Capture the cell that displays the provided text and extract its (x, y) central coordinate. 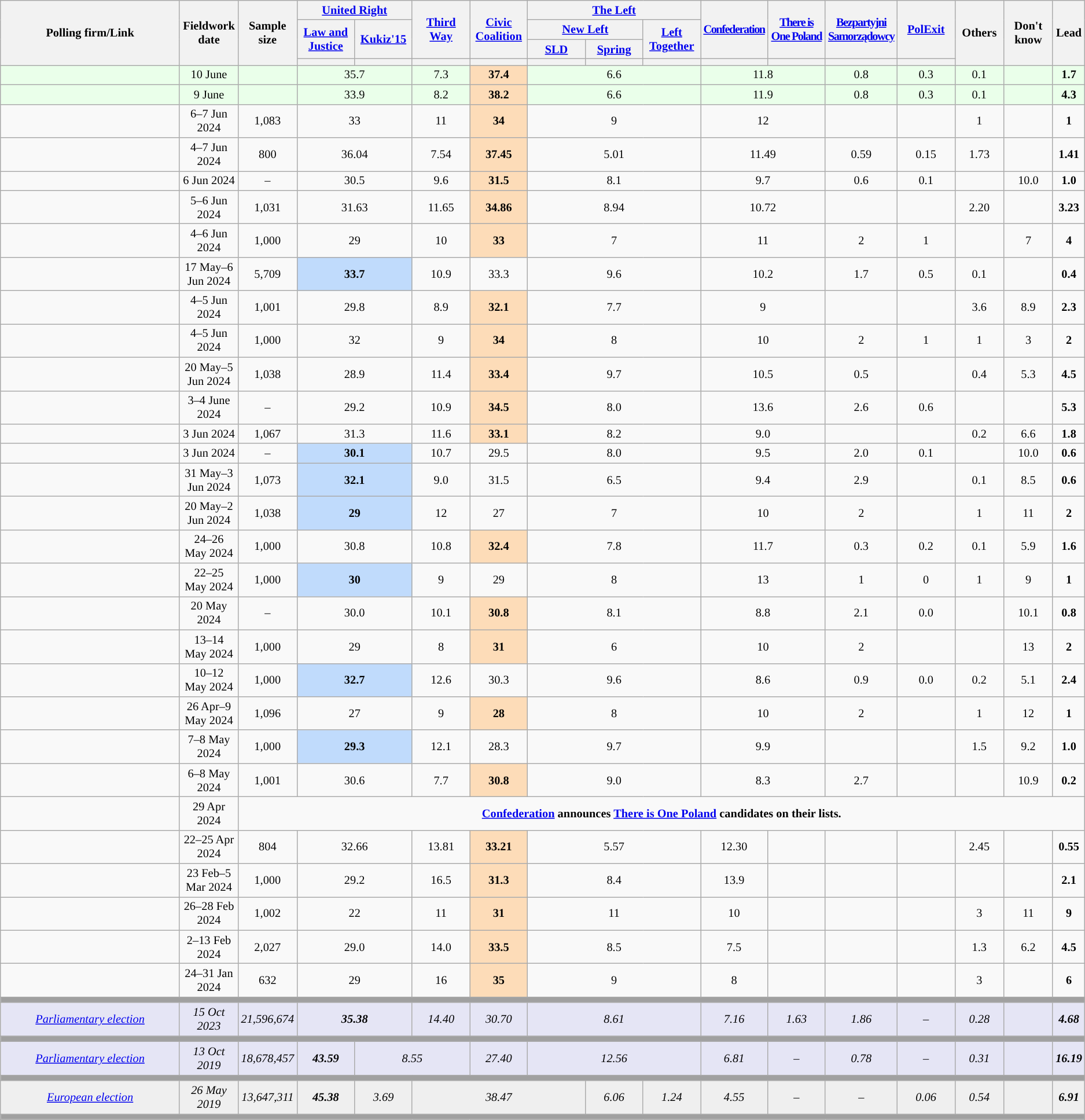
United Right (354, 10)
27.40 (499, 1058)
Polling firm/Link (90, 32)
1.5 (979, 747)
Confederation (734, 29)
13.81 (441, 847)
0.15 (926, 154)
10–12 May 2024 (208, 680)
28 (499, 713)
2.9 (861, 480)
7.5 (734, 947)
29.0 (354, 947)
23 Feb–5 Mar 2024 (208, 880)
2.4 (1069, 680)
13.9 (734, 880)
5,709 (267, 274)
0.59 (861, 154)
32.7 (354, 680)
22 (354, 913)
0.9 (861, 680)
1,073 (267, 480)
European election (90, 1097)
12.6 (441, 680)
45.38 (326, 1097)
28.3 (499, 747)
12.56 (615, 1058)
Left Together (672, 39)
37.4 (499, 75)
7.3 (441, 75)
1.6 (1069, 546)
30.0 (354, 613)
2.3 (1069, 307)
20 May–2 Jun 2024 (208, 513)
26–28 Feb 2024 (208, 913)
4.55 (734, 1097)
1,096 (267, 713)
0.31 (979, 1058)
7–8 May 2024 (208, 747)
30 (354, 580)
13–14 May 2024 (208, 647)
7.8 (615, 546)
4.68 (1069, 1019)
11.65 (441, 207)
33.3 (499, 274)
2,027 (267, 947)
33.5 (499, 947)
5–6 Jun 2024 (208, 207)
9.2 (1029, 747)
20 May 2024 (208, 613)
11.4 (441, 374)
33.21 (499, 847)
2.20 (979, 207)
43.59 (326, 1058)
5.1 (1029, 680)
4–6 Jun 2024 (208, 240)
38.47 (499, 1097)
0.06 (926, 1097)
4.3 (1069, 94)
1.86 (861, 1019)
16.19 (1069, 1058)
29.8 (354, 307)
Kukiz'15 (384, 39)
26 Apr–9 May 2024 (208, 713)
14.40 (441, 1019)
0.78 (861, 1058)
33.4 (499, 374)
9.9 (763, 747)
9.5 (763, 453)
11.9 (763, 94)
31.63 (354, 207)
8.94 (615, 207)
7.16 (734, 1019)
0 (926, 580)
11.7 (763, 546)
8.8 (763, 613)
32 (354, 340)
3–4 June 2024 (208, 407)
1.8 (1069, 434)
29.3 (354, 747)
10.5 (763, 374)
13.6 (763, 407)
2.6 (861, 407)
24–31 Jan 2024 (208, 980)
SLD (557, 49)
2–13 Feb 2024 (208, 947)
3.6 (979, 307)
11.49 (763, 154)
13,647,311 (267, 1097)
8.61 (615, 1019)
8.4 (615, 880)
20 May–5 Jun 2024 (208, 374)
Bezpartyjni Samorządowcy (861, 29)
4 (1069, 240)
1.41 (1069, 154)
16 (441, 980)
6.5 (615, 480)
36.04 (354, 154)
10.2 (763, 274)
12.1 (441, 747)
3.23 (1069, 207)
34.5 (499, 407)
2.0 (861, 453)
13 Oct 2019 (208, 1058)
17 May–6 Jun 2024 (208, 274)
30.1 (354, 453)
22–25 May 2024 (208, 580)
8.3 (763, 780)
29.5 (499, 453)
11.6 (441, 434)
24–26 May 2024 (208, 546)
2.45 (979, 847)
6.06 (614, 1097)
Others (979, 32)
29 Apr 2024 (208, 813)
Don't know (1029, 32)
1.73 (979, 154)
6–8 May 2024 (208, 780)
0.55 (1069, 847)
Spring (614, 49)
632 (267, 980)
Law and Justice (326, 39)
9.4 (763, 480)
6.81 (734, 1058)
30.70 (499, 1019)
22–25 Apr 2024 (208, 847)
1,002 (267, 913)
37.45 (499, 154)
38.2 (499, 94)
0.28 (979, 1019)
There is One Poland (797, 29)
2.7 (861, 780)
1,083 (267, 121)
34.86 (499, 207)
14.0 (441, 947)
6.91 (1069, 1097)
800 (267, 154)
28.9 (354, 374)
5.01 (615, 154)
10.72 (763, 207)
16.5 (441, 880)
8.6 (763, 680)
6.2 (1029, 947)
35.7 (354, 75)
35.38 (354, 1019)
PolExit (926, 29)
3.69 (384, 1097)
32.4 (499, 546)
9 June (208, 94)
11.8 (763, 75)
Confederation announces There is One Poland candidates on their lists. (662, 813)
10 June (208, 75)
0.54 (979, 1097)
10.8 (441, 546)
30.6 (354, 780)
804 (267, 847)
Lead (1069, 32)
Third Way (441, 29)
33.7 (354, 274)
21,596,674 (267, 1019)
15 Oct 2023 (208, 1019)
5.57 (615, 847)
10.7 (441, 453)
The Left (615, 10)
Civic Coalition (499, 29)
30.3 (499, 680)
12.30 (734, 847)
Fieldworkdate (208, 32)
New Left (586, 30)
6 Jun 2024 (208, 181)
6–7 Jun 2024 (208, 121)
8.55 (412, 1058)
1,067 (267, 434)
7.54 (441, 154)
1.24 (672, 1097)
32.66 (354, 847)
1,031 (267, 207)
33.9 (354, 94)
26 May 2019 (208, 1097)
31 May–3 Jun 2024 (208, 480)
4–7 Jun 2024 (208, 154)
30.5 (354, 181)
1.63 (797, 1019)
33.1 (499, 434)
1.3 (979, 947)
35 (499, 980)
5.9 (1029, 546)
18,678,457 (267, 1058)
Samplesize (267, 32)
